From the cell containing the given text, extract its center point as (X, Y) coordinate. 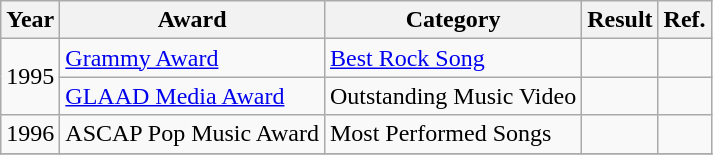
Best Rock Song (452, 58)
Category (452, 20)
Award (192, 20)
Grammy Award (192, 58)
Outstanding Music Video (452, 96)
Result (620, 20)
1996 (30, 134)
Most Performed Songs (452, 134)
Year (30, 20)
GLAAD Media Award (192, 96)
ASCAP Pop Music Award (192, 134)
1995 (30, 77)
Ref. (684, 20)
